Identify which cell holds the provided text, then report its [X, Y] central coordinate. 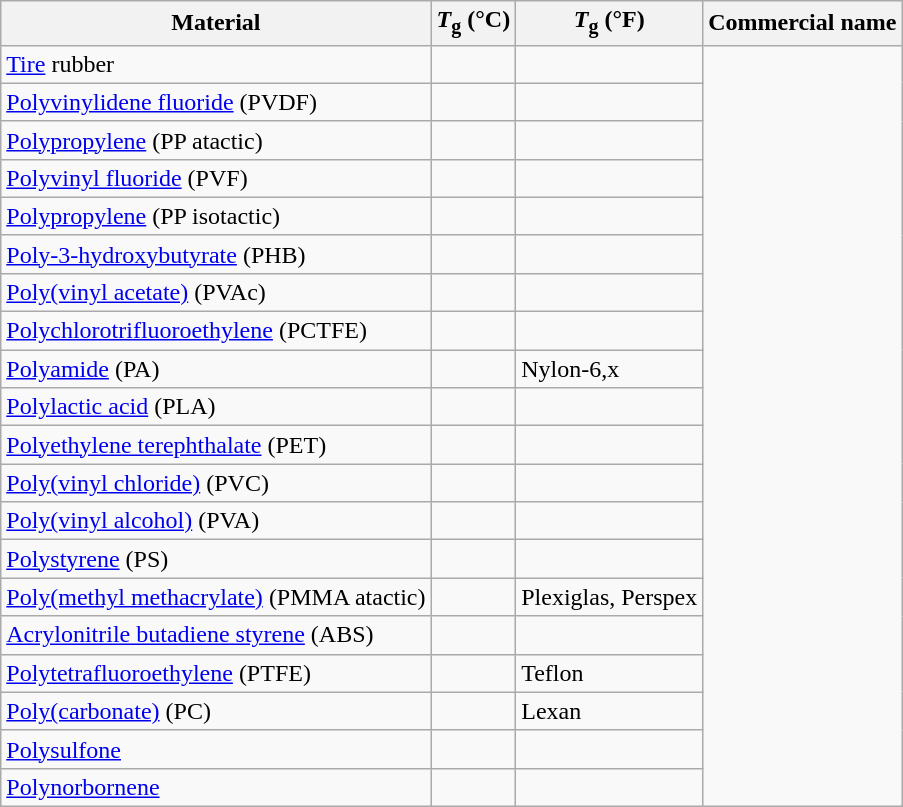
Poly(vinyl acetate) (PVAc) [216, 292]
Teflon [610, 673]
Polytetrafluoroethylene (PTFE) [216, 673]
Poly(vinyl alcohol) (PVA) [216, 521]
Acrylonitrile butadiene styrene (ABS) [216, 635]
Commercial name [802, 23]
Polypropylene (PP isotactic) [216, 216]
Polylactic acid (PLA) [216, 407]
Polyethylene terephthalate (PET) [216, 445]
Polychlorotrifluoroethylene (PCTFE) [216, 331]
Polyvinylidene fluoride (PVDF) [216, 102]
Lexan [610, 711]
Poly-3-hydroxybutyrate (PHB) [216, 254]
Polysulfone [216, 749]
Polyvinyl fluoride (PVF) [216, 178]
Poly(vinyl chloride) (PVC) [216, 483]
Material [216, 23]
Polynorbornene [216, 787]
Poly(carbonate) (PC) [216, 711]
Tg (°C) [474, 23]
Polypropylene (PP atactic) [216, 140]
Nylon-6,x [610, 369]
Tg (°F) [610, 23]
Polyamide (PA) [216, 369]
Poly(methyl methacrylate) (PMMA atactic) [216, 597]
Plexiglas, Perspex [610, 597]
Polystyrene (PS) [216, 559]
Tire rubber [216, 64]
